From the cell containing the given text, extract its center point as (X, Y) coordinate. 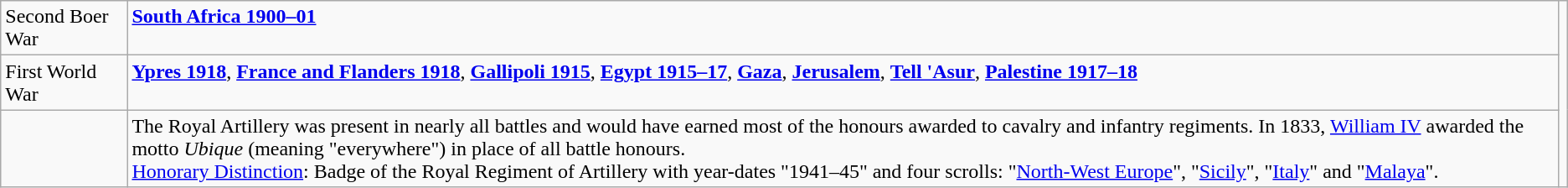
South Africa 1900–01 (843, 29)
Ypres 1918, France and Flanders 1918, Gallipoli 1915, Egypt 1915–17, Gaza, Jerusalem, Tell 'Asur, Palestine 1917–18 (843, 82)
Second Boer War (64, 29)
First World War (64, 82)
